Provide the (x, y) coordinate of the cell's center where the given text is located.  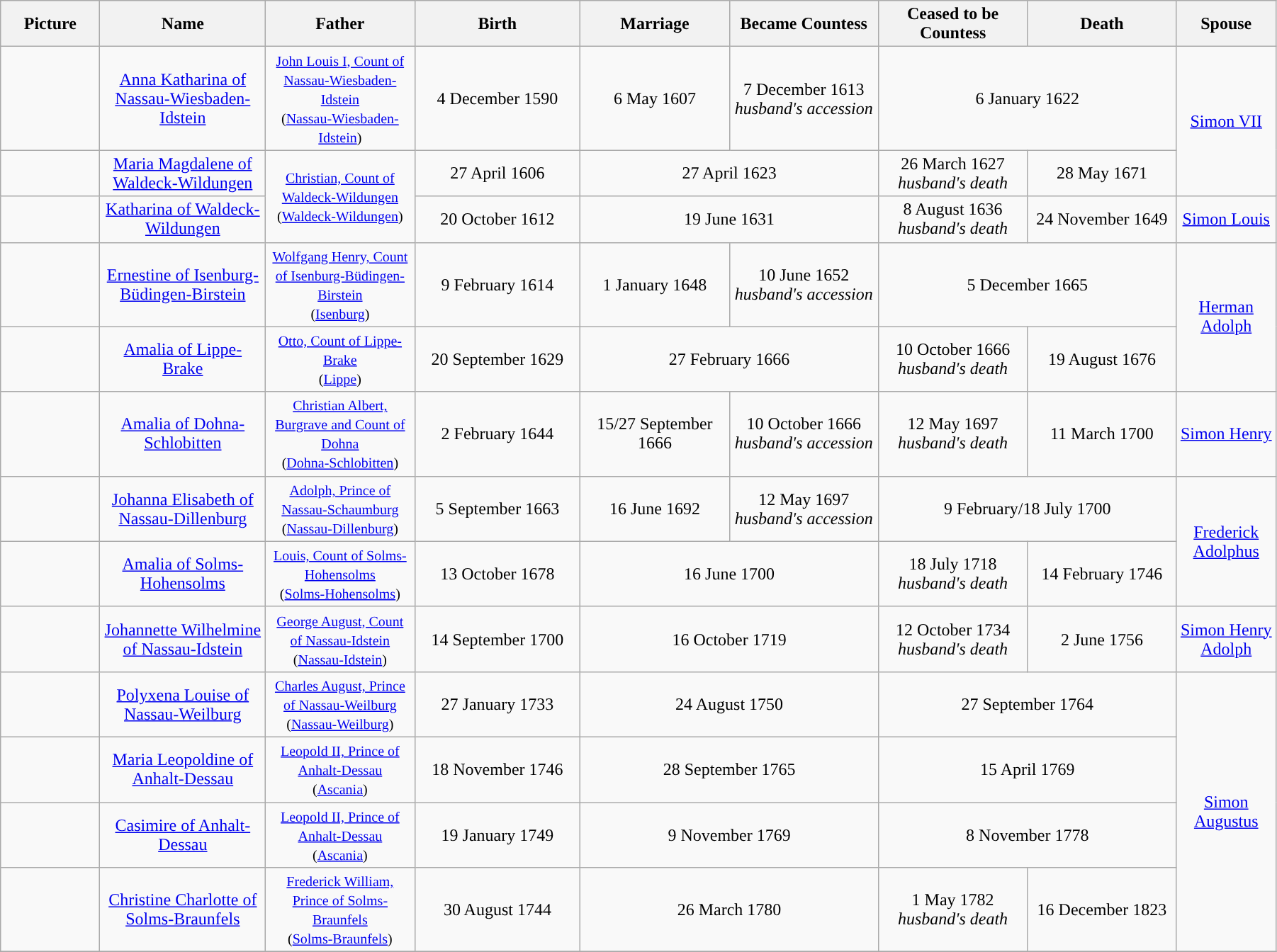
Amalia of Lippe-Brake (183, 359)
Picture (50, 24)
Johanna Elisabeth of Nassau-Dillenburg (183, 509)
12 October 1734husband's death (952, 639)
Christian Albert, Burgrave and Count of Dohna(Dohna-Schlobitten) (340, 433)
George August, Count of Nassau-Idstein(Nassau-Idstein) (340, 639)
Herman Adolph (1226, 317)
Simon VII (1226, 122)
10 June 1652husband's accession (804, 285)
Maria Magdalene of Waldeck-Wildungen (183, 173)
9 February/18 July 1700 (1028, 509)
Spouse (1226, 24)
John Louis I, Count of Nassau-Wiesbaden-Idstein(Nassau-Wiesbaden-Idstein) (340, 98)
Death (1102, 24)
1 January 1648 (655, 285)
Simon Augustus (1226, 812)
5 September 1663 (497, 509)
14 February 1746 (1102, 574)
27 January 1733 (497, 704)
15 April 1769 (1028, 769)
19 June 1631 (730, 220)
Simon Henry Adolph (1226, 639)
9 February 1614 (497, 285)
16 June 1700 (730, 574)
Amalia of Dohna-Schlobitten (183, 433)
6 May 1607 (655, 98)
27 September 1764 (1028, 704)
18 November 1746 (497, 769)
30 August 1744 (497, 909)
8 November 1778 (1028, 834)
11 March 1700 (1102, 433)
Adolph, Prince of Nassau-Schaumburg(Nassau-Dillenburg) (340, 509)
15/27 September 1666 (655, 433)
Simon Louis (1226, 220)
4 December 1590 (497, 98)
18 July 1718husband's death (952, 574)
Name (183, 24)
28 May 1671 (1102, 173)
2 June 1756 (1102, 639)
19 January 1749 (497, 834)
13 October 1678 (497, 574)
Ernestine of Isenburg-Büdingen-Birstein (183, 285)
2 February 1644 (497, 433)
Simon Henry (1226, 433)
Became Countess (804, 24)
Amalia of Solms-Hohensolms (183, 574)
Ceased to be Countess (952, 24)
Christian, Count of Waldeck-Wildungen(Waldeck-Wildungen) (340, 196)
16 December 1823 (1102, 909)
26 March 1627husband's death (952, 173)
Louis, Count of Solms-Hohensolms(Solms-Hohensolms) (340, 574)
12 May 1697husband's death (952, 433)
16 October 1719 (730, 639)
Frederick William, Prince of Solms-Braunfels(Solms-Braunfels) (340, 909)
Charles August, Prince of Nassau-Weilburg(Nassau-Weilburg) (340, 704)
27 April 1606 (497, 173)
Casimire of Anhalt-Dessau (183, 834)
24 November 1649 (1102, 220)
19 August 1676 (1102, 359)
10 October 1666husband's death (952, 359)
Wolfgang Henry, Count of Isenburg-Büdingen-Birstein(Isenburg) (340, 285)
27 February 1666 (730, 359)
Otto, Count of Lippe-Brake(Lippe) (340, 359)
28 September 1765 (730, 769)
9 November 1769 (730, 834)
Christine Charlotte of Solms-Braunfels (183, 909)
Marriage (655, 24)
5 December 1665 (1028, 285)
Frederick Adolphus (1226, 541)
10 October 1666husband's accession (804, 433)
27 April 1623 (730, 173)
Birth (497, 24)
Polyxena Louise of Nassau-Weilburg (183, 704)
Maria Leopoldine of Anhalt-Dessau (183, 769)
Anna Katharina of Nassau-Wiesbaden-Idstein (183, 98)
24 August 1750 (730, 704)
20 October 1612 (497, 220)
8 August 1636husband's death (952, 220)
20 September 1629 (497, 359)
6 January 1622 (1028, 98)
1 May 1782husband's death (952, 909)
Johannette Wilhelmine of Nassau-Idstein (183, 639)
Katharina of Waldeck-Wildungen (183, 220)
14 September 1700 (497, 639)
Father (340, 24)
26 March 1780 (730, 909)
12 May 1697husband's accession (804, 509)
16 June 1692 (655, 509)
7 December 1613 husband's accession (804, 98)
